Search for the cell housing the specified text and yield its [x, y] center coordinate. 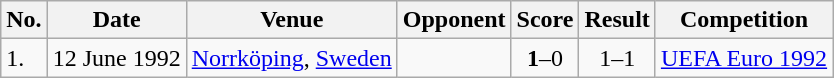
1–0 [545, 58]
Norrköping, Sweden [292, 58]
1. [24, 58]
Opponent [454, 20]
Venue [292, 20]
12 June 1992 [116, 58]
Date [116, 20]
1–1 [617, 58]
Result [617, 20]
Score [545, 20]
Competition [744, 20]
No. [24, 20]
UEFA Euro 1992 [744, 58]
